Provide the (x, y) coordinate of the cell's center where the given text is located.  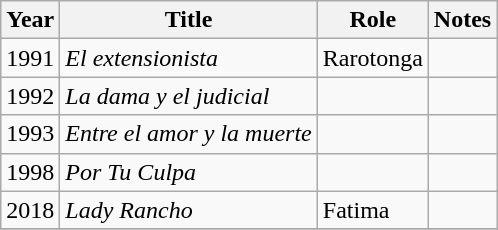
1992 (30, 96)
Title (188, 20)
La dama y el judicial (188, 96)
Lady Rancho (188, 210)
1998 (30, 172)
Entre el amor y la muerte (188, 134)
Por Tu Culpa (188, 172)
Year (30, 20)
1993 (30, 134)
Role (372, 20)
Fatima (372, 210)
Rarotonga (372, 58)
2018 (30, 210)
El extensionista (188, 58)
Notes (462, 20)
1991 (30, 58)
